Detect which cell encompasses the target text, then output its [X, Y] center coordinate. 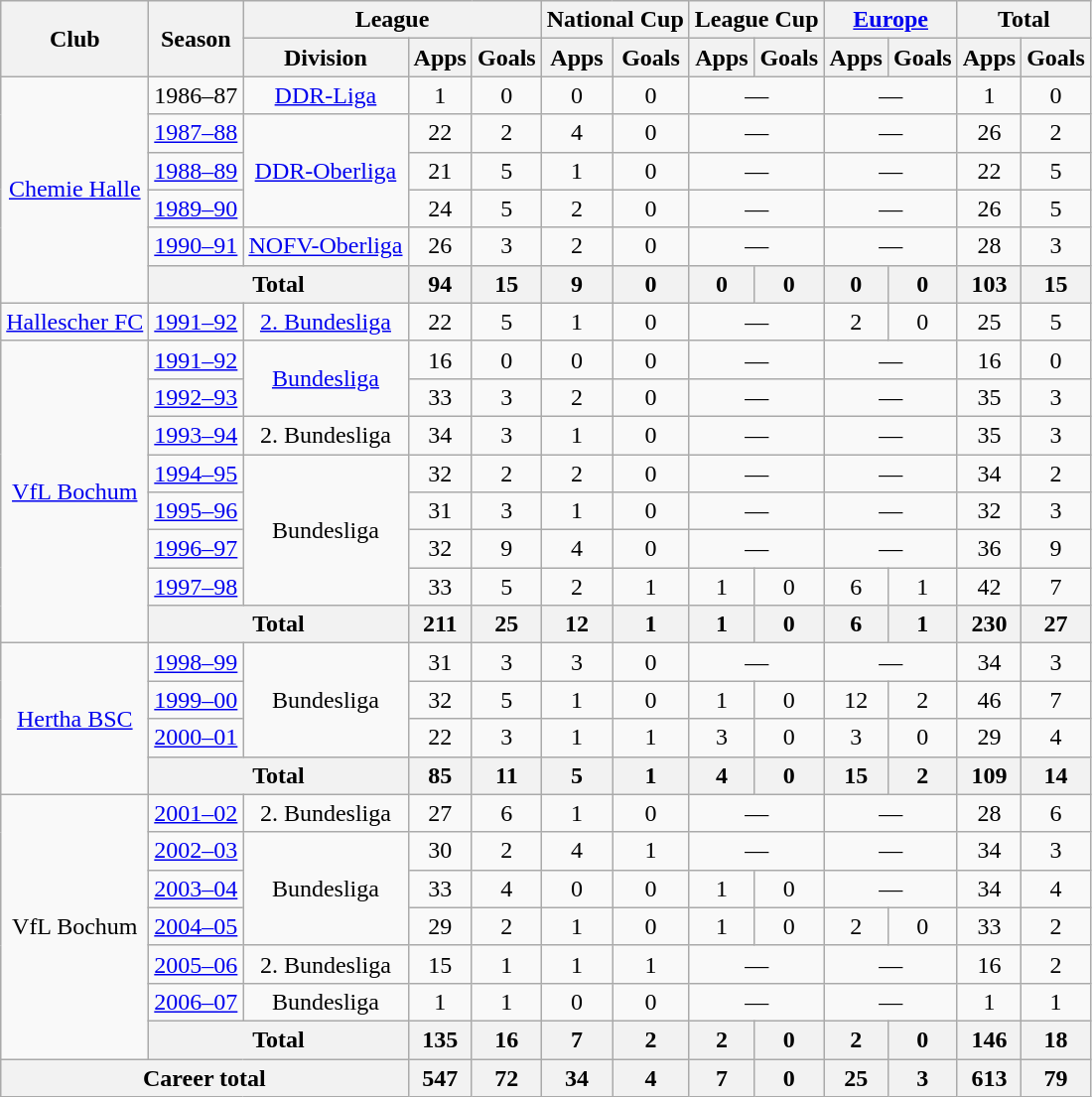
Club [75, 39]
2006–07 [197, 1002]
1990–91 [197, 246]
1992–93 [197, 397]
109 [989, 775]
2000–01 [197, 738]
1998–99 [197, 662]
NOFV-Oberliga [326, 246]
League Cup [756, 20]
DDR-Liga [326, 95]
Division [326, 58]
1999–00 [197, 700]
Chemie Halle [75, 190]
36 [989, 549]
85 [440, 775]
146 [989, 1039]
Hallescher FC [75, 322]
1995–96 [197, 511]
Career total [205, 1077]
1988–89 [197, 171]
613 [989, 1077]
2004–05 [197, 926]
2005–06 [197, 964]
79 [1056, 1077]
1989–90 [197, 208]
1987–88 [197, 133]
547 [440, 1077]
211 [440, 624]
42 [989, 587]
94 [440, 284]
1996–97 [197, 549]
135 [440, 1039]
2003–04 [197, 889]
Europe [890, 20]
18 [1056, 1039]
1986–87 [197, 95]
1997–98 [197, 587]
DDR-Oberliga [326, 171]
2001–02 [197, 813]
1994–95 [197, 474]
2002–03 [197, 851]
103 [989, 284]
1993–94 [197, 435]
Hertha BSC [75, 719]
National Cup [615, 20]
11 [506, 775]
League [392, 20]
230 [989, 624]
Season [197, 39]
21 [440, 171]
24 [440, 208]
72 [506, 1077]
30 [440, 851]
14 [1056, 775]
46 [989, 700]
